Provide the [x, y] coordinate of the cell's center where the given text is located.  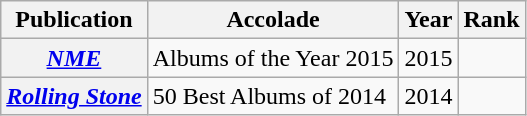
2014 [428, 96]
Rank [492, 20]
Year [428, 20]
NME [74, 58]
Rolling Stone [74, 96]
Accolade [273, 20]
2015 [428, 58]
Albums of the Year 2015 [273, 58]
50 Best Albums of 2014 [273, 96]
Publication [74, 20]
